Search for the cell housing the specified text and yield its [x, y] center coordinate. 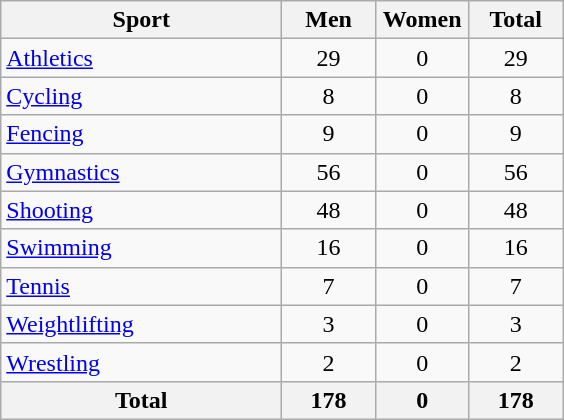
Athletics [142, 58]
Swimming [142, 248]
Wrestling [142, 362]
Weightlifting [142, 324]
Sport [142, 20]
Men [329, 20]
Women [422, 20]
Gymnastics [142, 172]
Shooting [142, 210]
Fencing [142, 134]
Tennis [142, 286]
Cycling [142, 96]
